Determine the [X, Y] coordinate at the center of the cell enclosing the given text.  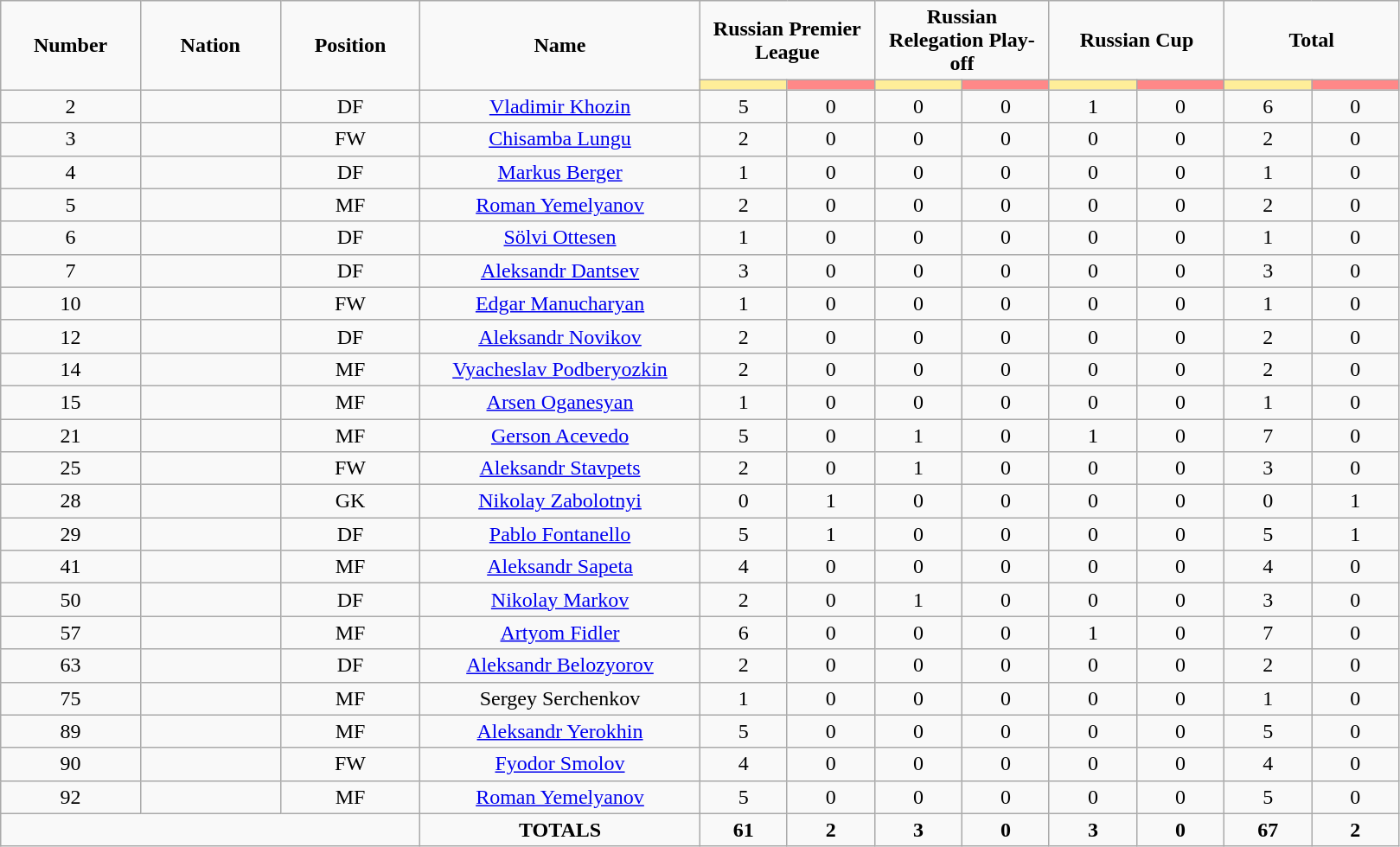
10 [71, 303]
Nation [210, 45]
Russian Cup [1136, 41]
41 [71, 567]
Nikolay Markov [560, 600]
Fyodor Smolov [560, 764]
90 [71, 764]
61 [744, 830]
29 [71, 534]
14 [71, 369]
Aleksandr Yerokhin [560, 731]
75 [71, 698]
92 [71, 797]
Markus Berger [560, 172]
Position [350, 45]
Gerson Acevedo [560, 435]
Name [560, 45]
Aleksandr Sapeta [560, 567]
Vyacheslav Podberyozkin [560, 369]
Pablo Fontanello [560, 534]
Sergey Serchenkov [560, 698]
89 [71, 731]
Edgar Manucharyan [560, 303]
Russian Premier League [787, 41]
Artyom Fidler [560, 633]
28 [71, 501]
Aleksandr Novikov [560, 336]
50 [71, 600]
Aleksandr Dantsev [560, 271]
Arsen Oganesyan [560, 402]
Sölvi Ottesen [560, 238]
Aleksandr Stavpets [560, 468]
25 [71, 468]
Number [71, 45]
Vladimir Khozin [560, 106]
67 [1268, 830]
Total [1312, 41]
TOTALS [560, 830]
57 [71, 633]
Aleksandr Belozyorov [560, 665]
15 [71, 402]
Russian Relegation Play-off [962, 41]
63 [71, 665]
Chisamba Lungu [560, 139]
Nikolay Zabolotnyi [560, 501]
GK [350, 501]
21 [71, 435]
12 [71, 336]
